Detect which cell encompasses the target text, then output its [X, Y] center coordinate. 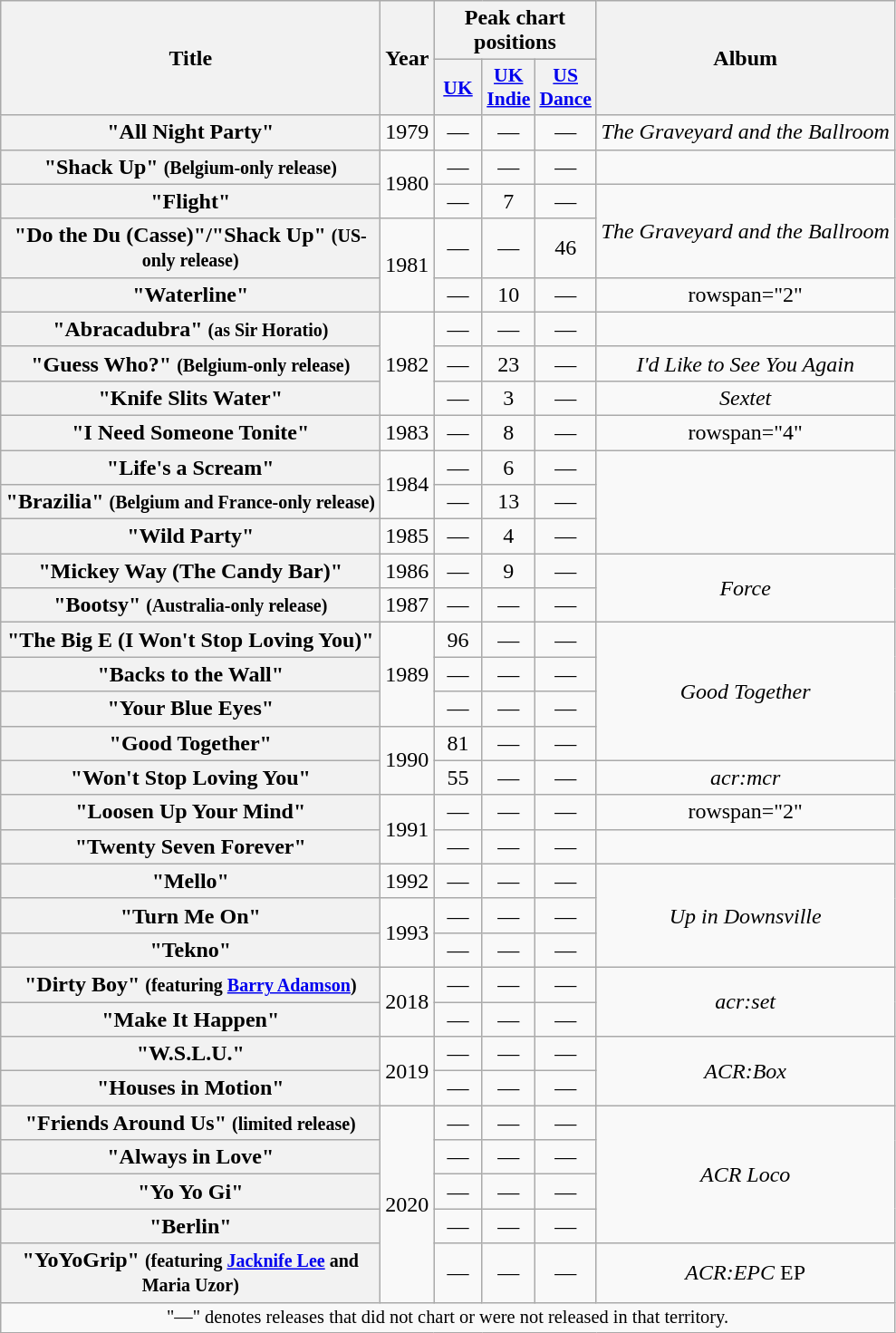
81 [458, 743]
US Dance [565, 87]
46 [565, 248]
"Loosen Up Your Mind" [190, 812]
"Guess Who?" (Belgium-only release) [190, 363]
"Knife Slits Water" [190, 398]
2018 [408, 1001]
1984 [408, 484]
"—" denotes releases that did not chart or were not released in that territory. [448, 1318]
"Mello" [190, 881]
Force [745, 588]
"Turn Me On" [190, 915]
1979 [408, 132]
Peak chart positions [515, 31]
13 [508, 502]
8 [508, 432]
"Life's a Scream" [190, 467]
1989 [408, 674]
1982 [408, 363]
55 [458, 778]
"Abracadubra" (as Sir Horatio) [190, 329]
ACR:Box [745, 1071]
"Do the Du (Casse)"/"Shack Up" (US-only release) [190, 248]
1993 [408, 932]
"W.S.L.U." [190, 1054]
"Yo Yo Gi" [190, 1192]
"Flight" [190, 201]
"Dirty Boy" (featuring Barry Adamson) [190, 984]
9 [508, 571]
"Backs to the Wall" [190, 674]
1991 [408, 829]
ACR Loco [745, 1174]
4 [508, 536]
"Shack Up" (Belgium-only release) [190, 167]
"Twenty Seven Forever" [190, 846]
1990 [408, 760]
"Mickey Way (The Candy Bar)" [190, 571]
UK Indie [508, 87]
1983 [408, 432]
3 [508, 398]
Title [190, 58]
"Waterline" [190, 295]
I'd Like to See You Again [745, 363]
1980 [408, 184]
Sextet [745, 398]
rowspan="4" [745, 432]
"Wild Party" [190, 536]
Year [408, 58]
"Friends Around Us" (limited release) [190, 1123]
"The Big E (I Won't Stop Loving You)" [190, 640]
"I Need Someone Tonite" [190, 432]
"Good Together" [190, 743]
6 [508, 467]
"Tekno" [190, 950]
1981 [408, 265]
"Always in Love" [190, 1157]
"Bootsy" (Australia-only release) [190, 605]
acr:mcr [745, 778]
2019 [408, 1071]
"All Night Party" [190, 132]
2020 [408, 1203]
acr:set [745, 1001]
23 [508, 363]
1985 [408, 536]
96 [458, 640]
"Your Blue Eyes" [190, 709]
"Houses in Motion" [190, 1088]
1987 [408, 605]
UK [458, 87]
"Won't Stop Loving You" [190, 778]
"Brazilia" (Belgium and France-only release) [190, 502]
10 [508, 295]
"Berlin" [190, 1226]
"Make It Happen" [190, 1019]
7 [508, 201]
ACR:EPC EP [745, 1272]
1986 [408, 571]
Good Together [745, 691]
Up in Downsville [745, 915]
1992 [408, 881]
"YoYoGrip" (featuring Jacknife Lee and Maria Uzor) [190, 1272]
Album [745, 58]
